Return (x, y) of the center of cell containing provided text 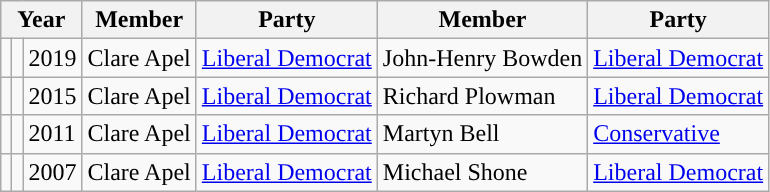
Martyn Bell (482, 134)
Conservative (678, 134)
2011 (52, 134)
2019 (52, 58)
John-Henry Bowden (482, 58)
2015 (52, 96)
Michael Shone (482, 172)
Richard Plowman (482, 96)
Year (42, 20)
2007 (52, 172)
